Identify which cell holds the provided text, then report its (X, Y) central coordinate. 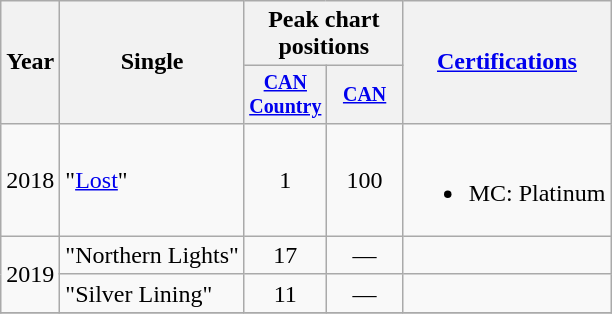
"Northern Lights" (152, 255)
Peak chartpositions (324, 34)
"Silver Lining" (152, 293)
17 (285, 255)
MC: Platinum (507, 180)
Single (152, 62)
CAN (364, 94)
CAN Country (285, 94)
Year (30, 62)
1 (285, 180)
11 (285, 293)
Certifications (507, 62)
100 (364, 180)
2018 (30, 180)
2019 (30, 274)
"Lost" (152, 180)
